Locate the cell with the specified text and output its [X, Y] center coordinate. 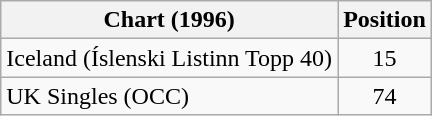
Position [385, 20]
UK Singles (OCC) [170, 96]
Iceland (Íslenski Listinn Topp 40) [170, 58]
15 [385, 58]
Chart (1996) [170, 20]
74 [385, 96]
